Determine the [X, Y] coordinate at the center of the cell enclosing the given text.  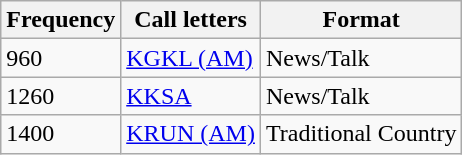
KGKL (AM) [191, 58]
KRUN (AM) [191, 134]
960 [61, 58]
Call letters [191, 20]
Traditional Country [361, 134]
KKSA [191, 96]
1400 [61, 134]
Frequency [61, 20]
1260 [61, 96]
Format [361, 20]
